Scan for the cell matching the given text and deliver its (x, y) coordinate at center. 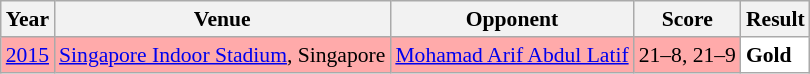
Score (688, 19)
Gold (776, 55)
21–8, 21–9 (688, 55)
Year (28, 19)
Venue (222, 19)
Opponent (512, 19)
Result (776, 19)
Mohamad Arif Abdul Latif (512, 55)
Singapore Indoor Stadium, Singapore (222, 55)
2015 (28, 55)
